Extract the [x, y] coordinate from the center of the cell holding the provided text.  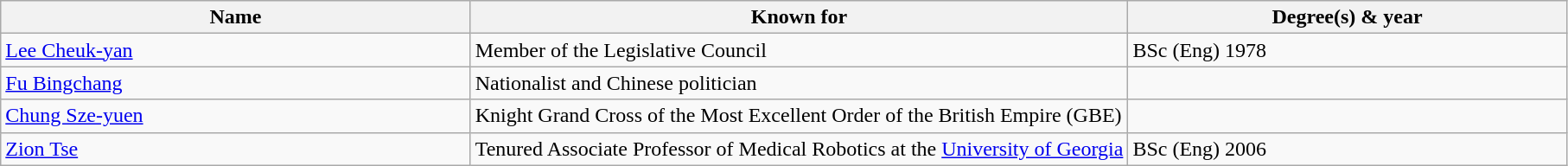
Chung Sze-yuen [235, 116]
BSc (Eng) 1978 [1347, 50]
Knight Grand Cross of the Most Excellent Order of the British Empire (GBE) [799, 116]
Member of the Legislative Council [799, 50]
Known for [799, 17]
Degree(s) & year [1347, 17]
Fu Bingchang [235, 83]
Zion Tse [235, 149]
Name [235, 17]
Lee Cheuk-yan [235, 50]
BSc (Eng) 2006 [1347, 149]
Tenured Associate Professor of Medical Robotics at the University of Georgia [799, 149]
Nationalist and Chinese politician [799, 83]
